Search for the cell housing the specified text and yield its [X, Y] center coordinate. 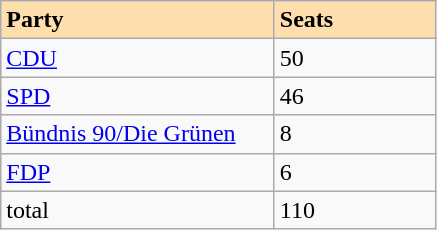
Seats [354, 20]
total [138, 210]
110 [354, 210]
FDP [138, 172]
Bündnis 90/Die Grünen [138, 134]
CDU [138, 58]
SPD [138, 96]
8 [354, 134]
6 [354, 172]
50 [354, 58]
46 [354, 96]
Party [138, 20]
